Locate the cell with the specified text and output its [x, y] center coordinate. 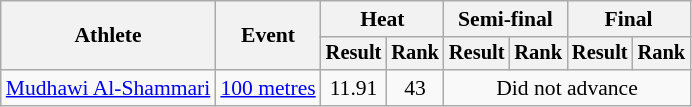
43 [415, 88]
Final [628, 19]
100 metres [268, 88]
Athlete [108, 36]
Semi-final [506, 19]
Event [268, 36]
Did not advance [567, 88]
Mudhawi Al-Shammari [108, 88]
11.91 [354, 88]
Heat [382, 19]
